Identify which cell holds the provided text, then report its [X, Y] central coordinate. 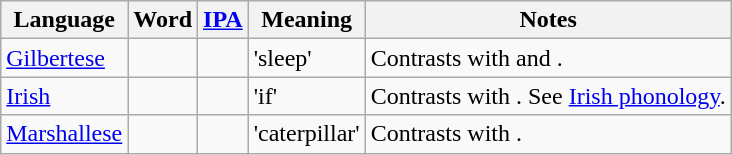
Meaning [306, 20]
Marshallese [64, 134]
Gilbertese [64, 58]
Contrasts with . [548, 134]
Notes [548, 20]
IPA [224, 20]
Contrasts with and . [548, 58]
'sleep' [306, 58]
Contrasts with . See Irish phonology. [548, 96]
Word [163, 20]
Irish [64, 96]
'if' [306, 96]
'caterpillar' [306, 134]
Language [64, 20]
